Locate the cell with the specified text and output its [x, y] center coordinate. 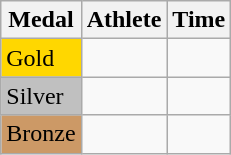
Silver [41, 96]
Bronze [41, 134]
Time [199, 20]
Medal [41, 20]
Gold [41, 58]
Athlete [124, 20]
